For the text-containing cell, return its midpoint in [x, y] coordinate format. 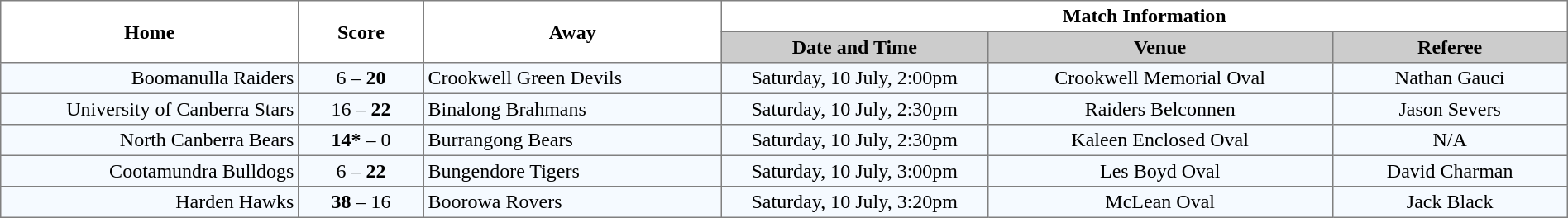
N/A [1450, 140]
Score [361, 31]
Saturday, 10 July, 3:20pm [854, 202]
Raiders Belconnen [1159, 109]
Nathan Gauci [1450, 78]
Crookwell Green Devils [572, 78]
Match Information [1145, 17]
Les Boyd Oval [1159, 171]
Binalong Brahmans [572, 109]
6 – 22 [361, 171]
North Canberra Bears [150, 140]
Kaleen Enclosed Oval [1159, 140]
Burrangong Bears [572, 140]
6 – 20 [361, 78]
Bungendore Tigers [572, 171]
14* – 0 [361, 140]
Venue [1159, 47]
Jack Black [1450, 202]
University of Canberra Stars [150, 109]
Home [150, 31]
Date and Time [854, 47]
Crookwell Memorial Oval [1159, 78]
Saturday, 10 July, 3:00pm [854, 171]
David Charman [1450, 171]
Cootamundra Bulldogs [150, 171]
Jason Severs [1450, 109]
Referee [1450, 47]
Saturday, 10 July, 2:00pm [854, 78]
Harden Hawks [150, 202]
Boomanulla Raiders [150, 78]
38 – 16 [361, 202]
16 – 22 [361, 109]
McLean Oval [1159, 202]
Away [572, 31]
Boorowa Rovers [572, 202]
